Search for the cell housing the specified text and yield its (x, y) center coordinate. 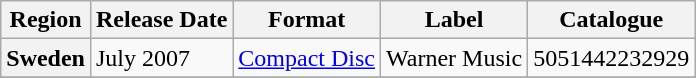
Format (307, 20)
Release Date (161, 20)
Compact Disc (307, 58)
Catalogue (612, 20)
Label (454, 20)
Sweden (46, 58)
Warner Music (454, 58)
Region (46, 20)
July 2007 (161, 58)
5051442232929 (612, 58)
